Determine the [X, Y] coordinate at the center of the cell enclosing the given text.  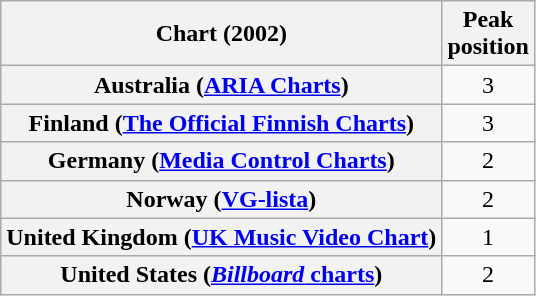
Peakposition [488, 34]
Germany (Media Control Charts) [222, 161]
1 [488, 237]
Norway (VG-lista) [222, 199]
Australia (ARIA Charts) [222, 85]
Chart (2002) [222, 34]
United States (Billboard charts) [222, 275]
United Kingdom (UK Music Video Chart) [222, 237]
Finland (The Official Finnish Charts) [222, 123]
